Pinpoint the cell where the given text exists, returning its [X, Y] midpoint coordinate. 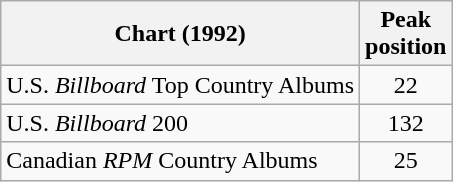
U.S. Billboard 200 [180, 123]
Chart (1992) [180, 34]
132 [406, 123]
Peakposition [406, 34]
U.S. Billboard Top Country Albums [180, 85]
25 [406, 161]
22 [406, 85]
Canadian RPM Country Albums [180, 161]
